Output the (X, Y) coordinate of the center of the cell containing the given text.  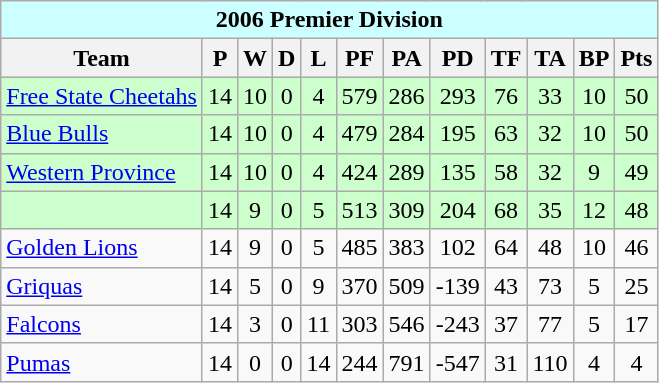
-243 (458, 324)
284 (406, 134)
Pumas (102, 362)
Griquas (102, 286)
Free State Cheetahs (102, 96)
63 (506, 134)
31 (506, 362)
509 (406, 286)
11 (318, 324)
33 (550, 96)
Falcons (102, 324)
Golden Lions (102, 248)
-139 (458, 286)
Western Province (102, 172)
25 (636, 286)
204 (458, 210)
383 (406, 248)
485 (360, 248)
TF (506, 58)
64 (506, 248)
58 (506, 172)
2006 Premier Division (330, 20)
286 (406, 96)
12 (594, 210)
546 (406, 324)
244 (360, 362)
35 (550, 210)
PA (406, 58)
Blue Bulls (102, 134)
76 (506, 96)
L (318, 58)
289 (406, 172)
303 (360, 324)
Pts (636, 58)
135 (458, 172)
46 (636, 248)
3 (254, 324)
513 (360, 210)
PD (458, 58)
110 (550, 362)
579 (360, 96)
195 (458, 134)
68 (506, 210)
370 (360, 286)
102 (458, 248)
791 (406, 362)
77 (550, 324)
49 (636, 172)
W (254, 58)
TA (550, 58)
BP (594, 58)
Team (102, 58)
293 (458, 96)
309 (406, 210)
73 (550, 286)
424 (360, 172)
43 (506, 286)
PF (360, 58)
D (287, 58)
479 (360, 134)
17 (636, 324)
P (220, 58)
-547 (458, 362)
37 (506, 324)
